Detect which cell encompasses the target text, then output its [X, Y] center coordinate. 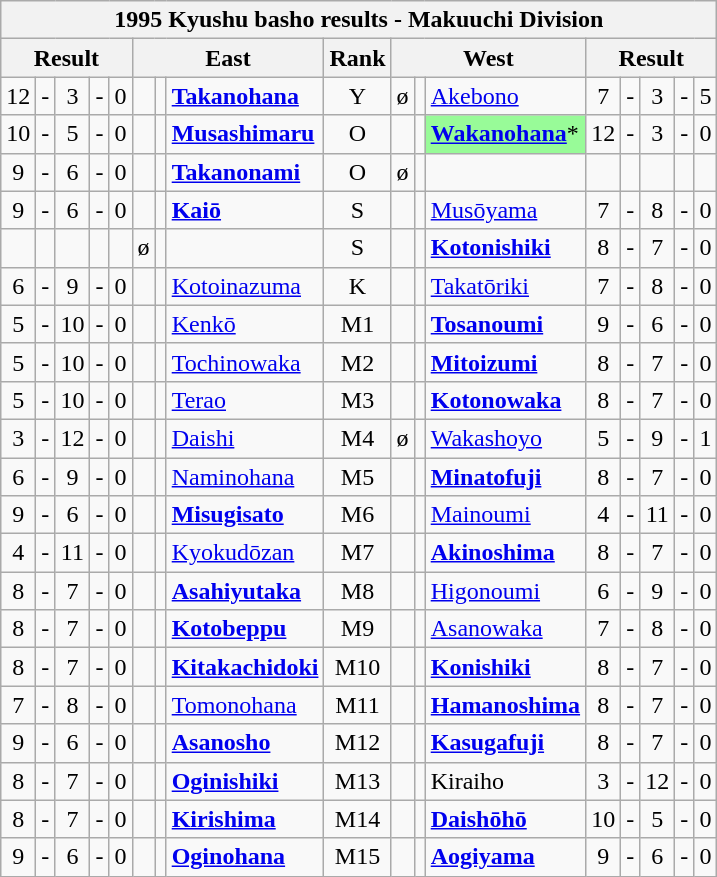
Musōyama [505, 210]
M2 [358, 362]
M6 [358, 515]
Misugisato [245, 515]
Oginishiki [245, 781]
Kiraiho [505, 781]
M13 [358, 781]
Aogiyama [505, 857]
M4 [358, 438]
Tomonohana [245, 705]
Asahiyutaka [245, 591]
M8 [358, 591]
Rank [358, 58]
M7 [358, 553]
Kaiō [245, 210]
Daishi [245, 438]
Takanohana [245, 96]
Asanowaka [505, 629]
Kirishima [245, 819]
Kotonishiki [505, 248]
Y [358, 96]
Takatōriki [505, 286]
Tochinowaka [245, 362]
West [488, 58]
Naminohana [245, 477]
Daishōhō [505, 819]
M12 [358, 743]
East [228, 58]
Akebono [505, 96]
Higonoumi [505, 591]
Kotonowaka [505, 400]
M10 [358, 667]
Wakashoyo [505, 438]
Terao [245, 400]
Kotoinazuma [245, 286]
M11 [358, 705]
K [358, 286]
Konishiki [505, 667]
Musashimaru [245, 134]
Kitakachidoki [245, 667]
Oginohana [245, 857]
Kotobeppu [245, 629]
1995 Kyushu basho results - Makuuchi Division [359, 20]
M1 [358, 324]
M5 [358, 477]
Takanonami [245, 172]
Minatofuji [505, 477]
M14 [358, 819]
Kasugafuji [505, 743]
Hamanoshima [505, 705]
Kenkō [245, 324]
Mainoumi [505, 515]
Asanosho [245, 743]
M15 [358, 857]
Mitoizumi [505, 362]
Akinoshima [505, 553]
Tosanoumi [505, 324]
Kyokudōzan [245, 553]
1 [706, 438]
M9 [358, 629]
M3 [358, 400]
Wakanohana* [505, 134]
